Pinpoint the cell where the given text exists, returning its (x, y) midpoint coordinate. 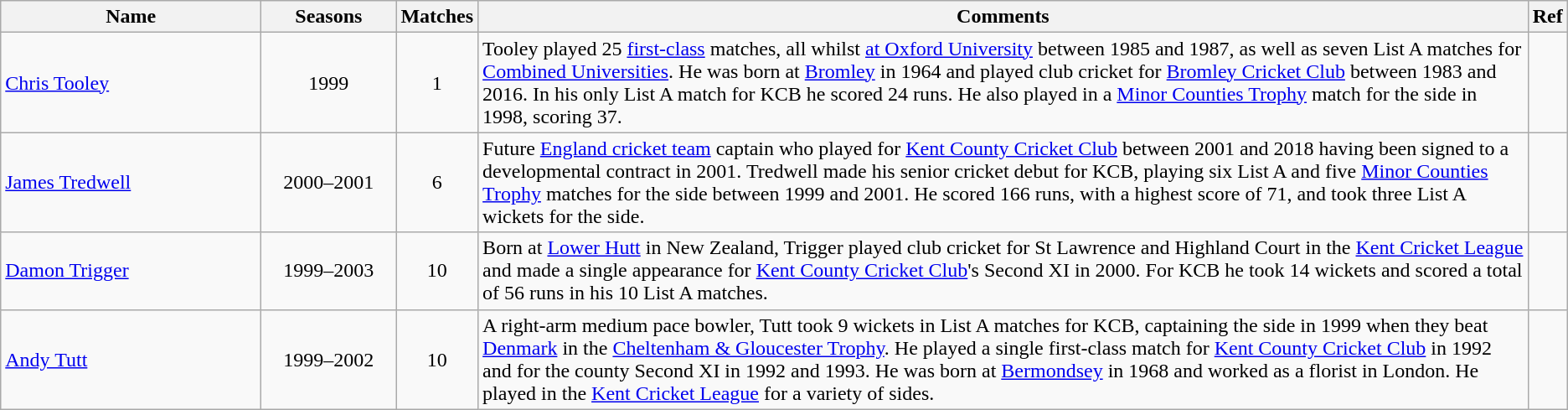
Comments (1003, 17)
Ref (1548, 17)
Chris Tooley (131, 82)
Andy Tutt (131, 359)
Seasons (328, 17)
1 (437, 82)
Matches (437, 17)
James Tredwell (131, 183)
Damon Trigger (131, 271)
1999–2003 (328, 271)
1999–2002 (328, 359)
Name (131, 17)
1999 (328, 82)
2000–2001 (328, 183)
6 (437, 183)
